Identify which cell holds the provided text, then report its (X, Y) central coordinate. 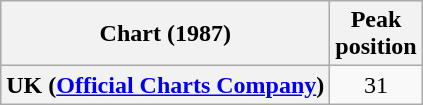
Peakposition (376, 34)
31 (376, 85)
UK (Official Charts Company) (166, 85)
Chart (1987) (166, 34)
